Provide the (X, Y) coordinate of the cell's center where the given text is located.  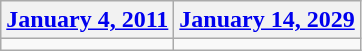
January 14, 2029 (267, 20)
January 4, 2011 (88, 20)
